Search for the cell housing the specified text and yield its [x, y] center coordinate. 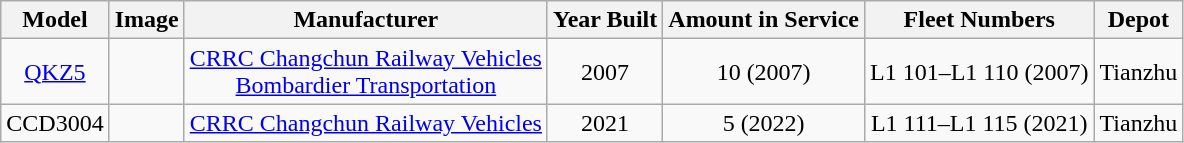
Manufacturer [366, 20]
Amount in Service [764, 20]
2007 [604, 72]
Image [146, 20]
QKZ5 [55, 72]
10 (2007) [764, 72]
Year Built [604, 20]
CRRC Changchun Railway Vehicles [366, 123]
Fleet Numbers [978, 20]
2021 [604, 123]
5 (2022) [764, 123]
L1 101–L1 110 (2007) [978, 72]
CCD3004 [55, 123]
Model [55, 20]
Depot [1138, 20]
L1 111–L1 115 (2021) [978, 123]
CRRC Changchun Railway VehiclesBombardier Transportation [366, 72]
